Return [X, Y] of the center of cell containing provided text 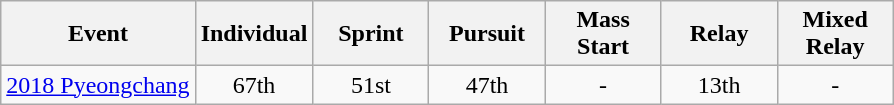
Sprint [371, 34]
Event [98, 34]
Mixed Relay [835, 34]
47th [487, 85]
13th [719, 85]
Relay [719, 34]
67th [254, 85]
Mass Start [603, 34]
51st [371, 85]
Individual [254, 34]
Pursuit [487, 34]
2018 Pyeongchang [98, 85]
